Output the (X, Y) coordinate of the center of the cell containing the given text.  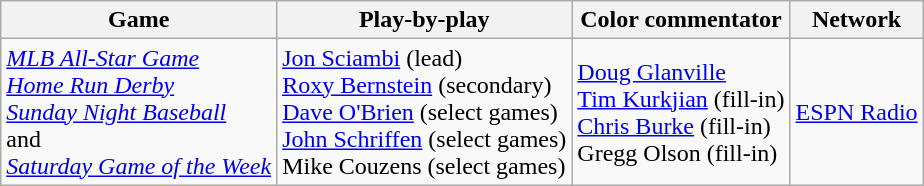
Color commentator (681, 20)
Doug GlanvilleTim Kurkjian (fill-in)Chris Burke (fill-in)Gregg Olson (fill-in) (681, 112)
Network (856, 20)
Play-by-play (424, 20)
ESPN Radio (856, 112)
Game (139, 20)
MLB All-Star GameHome Run DerbySunday Night BaseballandSaturday Game of the Week (139, 112)
Jon Sciambi (lead)Roxy Bernstein (secondary)Dave O'Brien (select games)John Schriffen (select games)Mike Couzens (select games) (424, 112)
